Scan for the cell matching the given text and deliver its [X, Y] coordinate at center. 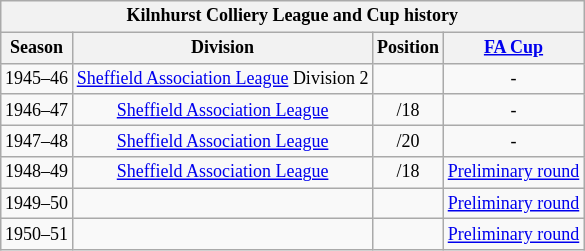
1950–51 [37, 234]
1949–50 [37, 204]
Season [37, 48]
/20 [408, 140]
Division [222, 48]
1948–49 [37, 172]
1947–48 [37, 140]
1946–47 [37, 110]
FA Cup [513, 48]
Kilnhurst Colliery League and Cup history [292, 16]
Position [408, 48]
Sheffield Association League Division 2 [222, 78]
1945–46 [37, 78]
